Capture the cell that displays the provided text and extract its (x, y) central coordinate. 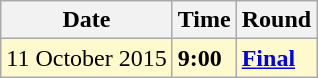
Time (204, 20)
11 October 2015 (86, 58)
Final (276, 58)
9:00 (204, 58)
Round (276, 20)
Date (86, 20)
